Find where the given text appears and provide that cell's center as [x, y] coordinate. 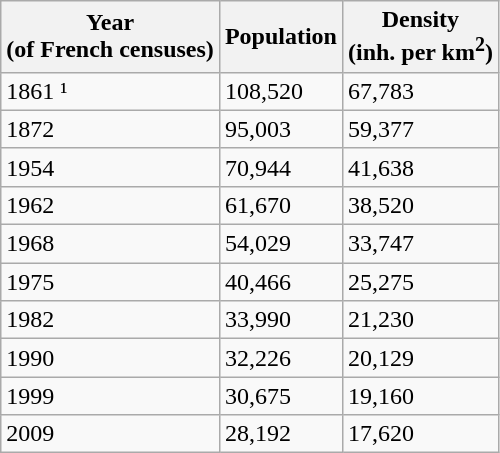
Density(inh. per km2) [420, 37]
108,520 [280, 91]
1962 [110, 205]
1990 [110, 358]
17,620 [420, 434]
38,520 [420, 205]
70,944 [280, 167]
20,129 [420, 358]
1982 [110, 320]
Year(of French censuses) [110, 37]
1861 ¹ [110, 91]
2009 [110, 434]
30,675 [280, 396]
59,377 [420, 129]
1999 [110, 396]
54,029 [280, 244]
61,670 [280, 205]
41,638 [420, 167]
40,466 [280, 282]
19,160 [420, 396]
32,226 [280, 358]
25,275 [420, 282]
1872 [110, 129]
33,747 [420, 244]
Population [280, 37]
95,003 [280, 129]
67,783 [420, 91]
21,230 [420, 320]
28,192 [280, 434]
1968 [110, 244]
1975 [110, 282]
1954 [110, 167]
33,990 [280, 320]
